Scan for the cell matching the given text and deliver its (X, Y) coordinate at center. 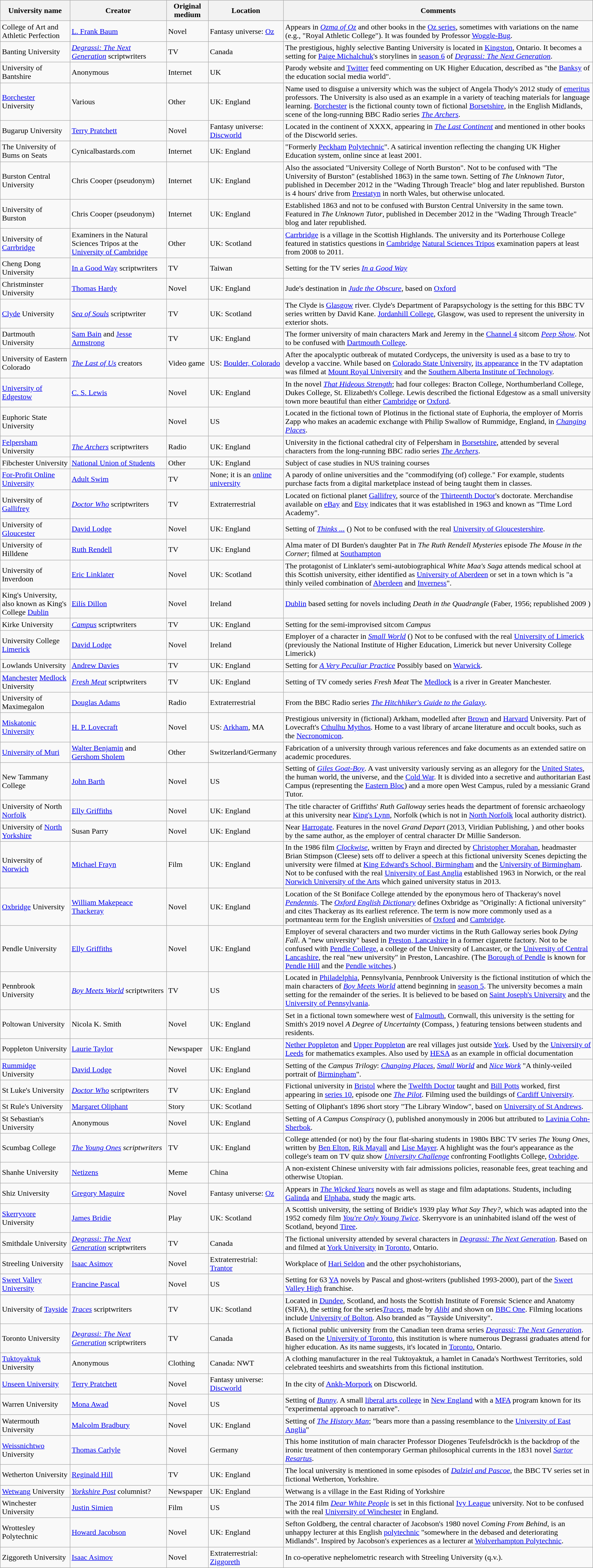
For-Profit Online University (35, 479)
The Young Ones scriptwriters (118, 1148)
Howard Jacobson (118, 1533)
Rummidge University (35, 1070)
In a Good Way scriptwriters (118, 268)
Ruth Rendell (118, 549)
Walter Benjamin and Gershom Sholem (118, 752)
Setting for 63 YA novels by Pascal and ghost-writers (published 1993-2000), part of the Sweet Valley High franchise. (438, 1284)
Miskatonic University (35, 727)
University of Norwich (35, 865)
The 2014 film Dear White People is set in this fictional Ivy League university. Not to be confused with the real University of Winchester in England. (438, 1507)
University name (35, 11)
Subject of case studies in NUS training courses (438, 463)
Dublin based setting for novels including Death in the Quadrangle (Faber, 1956; republished 2009 ) (438, 604)
The former university of main characters Mark and Jeremy in the Channel 4 sitcom Peep Show. Not to be confused with Dartmouth College. (438, 338)
Borchester University (35, 101)
UK (246, 72)
University of Inverdoon (35, 574)
Taiwan (246, 268)
Gregory Maguire (118, 1193)
Tuktoyaktuk University (35, 1363)
New Tammany College (35, 781)
College of Art and Athletic Perfection (35, 31)
Boy Meets World scriptwriters (118, 990)
Fabrication of a university through various references and fake documents as an extended satire on academic procedures. (438, 752)
The local university is mentioned in some episodes of Dalziel and Pascoe, the BBC TV series set in fictional Wetherton, Yorkshire. (438, 1475)
Andrew Davies (118, 665)
Sam Bain and Jesse Armstrong (118, 338)
In the city of Ankh-Morpork on Discworld. (438, 1384)
Parody website and Twitter feed commenting on UK Higher Education, described as "the Banksy of the education social media world". (438, 72)
Setting for the TV series In a Good Way (438, 268)
Smithdale University (35, 1243)
Setting for the semi-improvised sitcom Campus (438, 624)
US: Boulder, Colorado (246, 363)
Appears in The Wicked Years novels as well as stage and film adaptations. Students, including Galinda and Elphaba, study the magic arts. (438, 1193)
In co-operative nephelometric research with Streeling University (q.v.). (438, 1558)
The fictional university attended by several characters in Degrassi: The Next Generation. Based on and filmed at York University in Toronto, Ontario. (438, 1243)
Original medium (188, 11)
Francine Pascal (118, 1284)
Setting of TV comedy series Fresh Meat The Medlock is a river in Greater Manchester. (438, 682)
University of Carrbridge (35, 243)
National Union of Students (118, 463)
James Bridie (118, 1218)
L. Frank Baum (118, 31)
St Sebastian's University (35, 1123)
Justin Simien (118, 1507)
Eilís Dillon (118, 604)
Nicola K. Smith (118, 1024)
Location (246, 11)
Unseen University (35, 1384)
None; it is an online university (246, 479)
Setting of Oliphant's 1896 short story "The Library Window", based on University of St Andrews. (438, 1106)
C. S. Lewis (118, 393)
Setting of A Campus Conspiracy (), published anonymously in 2006 but attributed to Lavinia Cohn-Sherbok. (438, 1123)
US: Arkham, MA (246, 727)
From the BBC Radio series The Hitchhiker's Guide to the Galaxy. (438, 703)
Winchester University (35, 1507)
University of Eastern Colorado (35, 363)
Pendle University (35, 949)
Felpersham University (35, 447)
St Rule's University (35, 1106)
Canada: NWT (246, 1363)
Setting of the Campus Trilogy: Changing Places, Small World and Nice Work "A thinly-veiled portrait of Birmingham". (438, 1070)
Story (188, 1106)
Euphoric State University (35, 422)
John Barth (118, 781)
The Last of Us creators (118, 363)
Shanhe University (35, 1173)
Fresh Meat scriptwriters (118, 682)
Examiners in the Natural Sciences Tripos at the University of Cambridge (118, 243)
Setting for A Very Peculiar Practice Possibly based on Warwick. (438, 665)
Weissnichtwo University (35, 1450)
University of North Norfolk (35, 810)
Watermouth University (35, 1425)
University of Hilldene (35, 549)
Yorkshire Post columnist? (118, 1491)
University College Limerick (35, 645)
Streeling University (35, 1264)
Switzerland/Germany (246, 752)
H. P. Lovecraft (118, 727)
China (246, 1173)
Douglas Adams (118, 703)
Scumbag College (35, 1148)
University of Muri (35, 752)
Cheng Dong University (35, 268)
Mona Awad (118, 1404)
Bugarup University (35, 131)
Shiz University (35, 1193)
Netizens (118, 1173)
Various (118, 101)
Thomas Hardy (118, 288)
Warren University (35, 1404)
Kirke University (35, 624)
Germany (246, 1450)
Poltowan University (35, 1024)
Cynicalbastards.com (118, 151)
Wetwang is a village in the East Riding of Yorkshire (438, 1491)
Burston Central University (35, 181)
University of Edgestow (35, 393)
Setting of The History Man; "bears more than a passing resemblance to the University of East Anglia" (438, 1425)
Oxbridge University (35, 907)
Setting of Thinks ... () Not to be confused with the real University of Gloucestershire. (438, 529)
University of Tayside (35, 1309)
Video game (188, 363)
Workplace of Hari Seldon and the other psychohistorians, (438, 1264)
Ziggoreth University (35, 1558)
University of North Yorkshire (35, 831)
Laurie Taylor (118, 1049)
Jude's destination in Jude the Obscure, based on Oxford (438, 288)
Susan Parry (118, 831)
University of Burston (35, 214)
St Luke's University (35, 1090)
Lowlands University (35, 665)
Extraterrestrial: Ziggoreth (246, 1558)
Comments (438, 11)
University of Maximegalon (35, 703)
Sweet Valley University (35, 1284)
Thomas Carlyle (118, 1450)
University of Gloucester (35, 529)
King's University, also known as King's College Dublin (35, 604)
Wetherton University (35, 1475)
University of Bantshire (35, 72)
Eric Linklater (118, 574)
Banting University (35, 52)
"Formerly Peckham Polytechnic". A satirical invention reflecting the changing UK Higher Education system, online since at least 2001. (438, 151)
William Makepeace Thackeray (118, 907)
Campus scriptwriters (118, 624)
Margaret Oliphant (118, 1106)
Dartmouth University (35, 338)
Clyde University (35, 314)
Toronto University (35, 1338)
Meme (188, 1173)
Creator (118, 11)
Play (188, 1218)
Setting of Bunny. A small liberal arts college in New England with a MFA program known for its "experimental approach to narrative". (438, 1404)
Adult Swim (118, 479)
Pennbrook University (35, 990)
Alma mater of DI Burden's daughter Pat in The Ruth Rendell Mysteries episode The Mouse in the Corner; filmed at Southampton (438, 549)
Manchester Medlock University (35, 682)
Reginald Hill (118, 1475)
The University of Bums on Seats (35, 151)
Michael Frayn (118, 865)
Traces scriptwriters (118, 1309)
Sea of Souls scriptwriter (118, 314)
The Archers scriptwriters (118, 447)
Wetwang University (35, 1491)
A non-existent Chinese university with fair admissions policies, reasonable fees, great teaching and otherwise Utopian. (438, 1173)
Poppleton University (35, 1049)
Wrottesley Polytechnic (35, 1533)
Extraterrestrial: Trantor (246, 1264)
Fibchester University (35, 463)
Christminster University (35, 288)
Skerryvore University (35, 1218)
University of Gallifrey (35, 504)
Malcolm Bradbury (118, 1425)
Located in the continent of XXXX, appearing in The Last Continent and mentioned in other books of the Discworld series. (438, 131)
Clothing (188, 1363)
